Search for the cell housing the specified text and yield its (x, y) center coordinate. 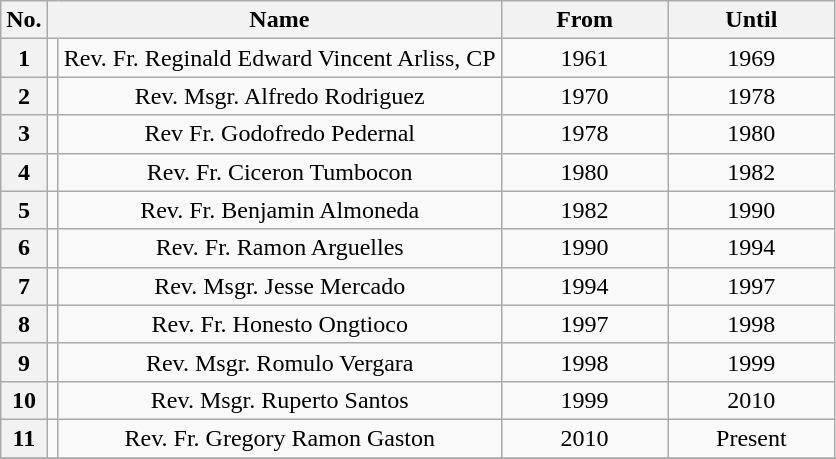
5 (24, 210)
10 (24, 400)
8 (24, 324)
Rev. Fr. Ciceron Tumbocon (280, 172)
9 (24, 362)
1969 (752, 58)
Rev. Fr. Gregory Ramon Gaston (280, 438)
1961 (584, 58)
4 (24, 172)
Rev. Fr. Honesto Ongtioco (280, 324)
Rev Fr. Godofredo Pedernal (280, 134)
Rev. Msgr. Jesse Mercado (280, 286)
Until (752, 20)
3 (24, 134)
11 (24, 438)
Rev. Fr. Ramon Arguelles (280, 248)
7 (24, 286)
Name (280, 20)
From (584, 20)
Rev. Fr. Benjamin Almoneda (280, 210)
6 (24, 248)
2 (24, 96)
Rev. Msgr. Romulo Vergara (280, 362)
Rev. Fr. Reginald Edward Vincent Arliss, CP (280, 58)
1970 (584, 96)
1 (24, 58)
Present (752, 438)
Rev. Msgr. Alfredo Rodriguez (280, 96)
No. (24, 20)
Rev. Msgr. Ruperto Santos (280, 400)
